From the cell containing the given text, extract its center point as (X, Y) coordinate. 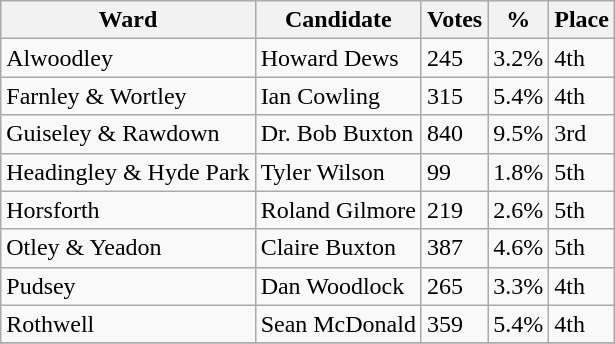
387 (454, 248)
219 (454, 210)
Alwoodley (128, 58)
245 (454, 58)
3rd (582, 134)
Headingley & Hyde Park (128, 172)
3.2% (518, 58)
840 (454, 134)
Candidate (338, 20)
Farnley & Wortley (128, 96)
359 (454, 324)
Pudsey (128, 286)
Tyler Wilson (338, 172)
Howard Dews (338, 58)
Horsforth (128, 210)
Ian Cowling (338, 96)
1.8% (518, 172)
2.6% (518, 210)
Votes (454, 20)
Dan Woodlock (338, 286)
265 (454, 286)
% (518, 20)
Place (582, 20)
Ward (128, 20)
315 (454, 96)
Roland Gilmore (338, 210)
99 (454, 172)
Otley & Yeadon (128, 248)
Dr. Bob Buxton (338, 134)
Guiseley & Rawdown (128, 134)
3.3% (518, 286)
Sean McDonald (338, 324)
Claire Buxton (338, 248)
9.5% (518, 134)
4.6% (518, 248)
Rothwell (128, 324)
